Find where the given text appears and provide that cell's center as [x, y] coordinate. 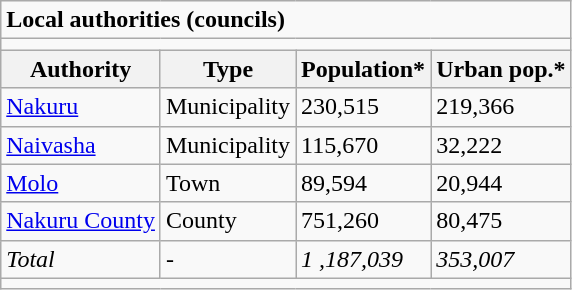
115,670 [364, 145]
Authority [81, 69]
20,944 [501, 183]
Local authorities (councils) [286, 20]
Total [81, 259]
32,222 [501, 145]
County [228, 221]
- [228, 259]
Molo [81, 183]
Nakuru County [81, 221]
353,007 [501, 259]
Naivasha [81, 145]
Nakuru [81, 107]
Urban pop.* [501, 69]
89,594 [364, 183]
80,475 [501, 221]
219,366 [501, 107]
Town [228, 183]
230,515 [364, 107]
751,260 [364, 221]
Type [228, 69]
Population* [364, 69]
1 ,187,039 [364, 259]
